Identify which cell holds the provided text, then report its (X, Y) central coordinate. 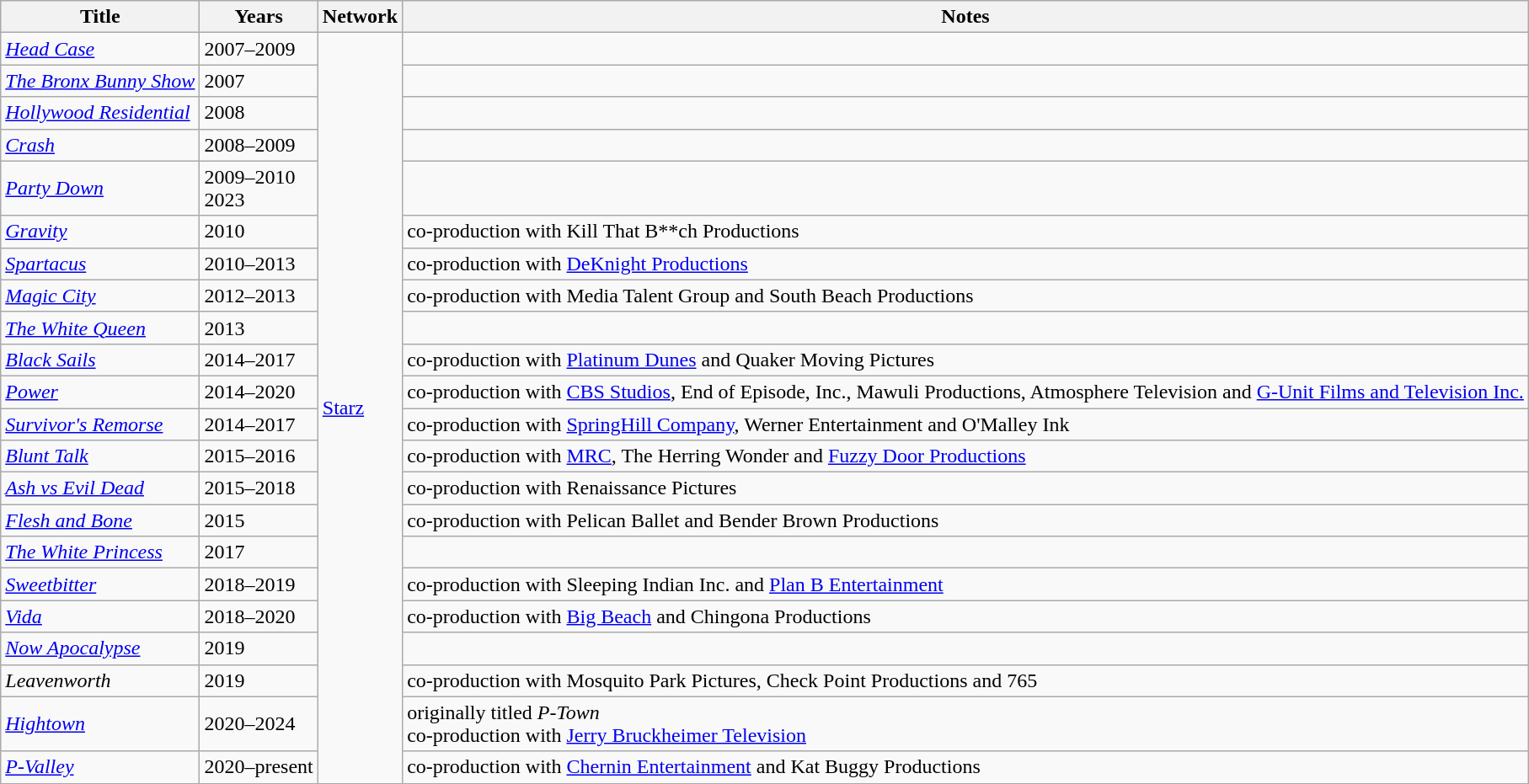
Title (100, 17)
Power (100, 392)
2008–2009 (259, 145)
co-production with Platinum Dunes and Quaker Moving Pictures (965, 360)
Hollywood Residential (100, 113)
co-production with DeKnight Productions (965, 264)
Black Sails (100, 360)
The White Queen (100, 328)
2013 (259, 328)
P-Valley (100, 767)
co-production with SpringHill Company, Werner Entertainment and O'Malley Ink (965, 424)
co-production with Chernin Entertainment and Kat Buggy Productions (965, 767)
2015 (259, 520)
2018–2020 (259, 616)
Years (259, 17)
2007 (259, 81)
Now Apocalypse (100, 648)
co-production with MRC, The Herring Wonder and Fuzzy Door Productions (965, 456)
2010–2013 (259, 264)
Flesh and Bone (100, 520)
2020–2024 (259, 724)
originally titled P-Townco-production with Jerry Bruckheimer Television (965, 724)
2007–2009 (259, 49)
Party Down (100, 189)
2009–20102023 (259, 189)
The White Princess (100, 552)
2015–2016 (259, 456)
co-production with Pelican Ballet and Bender Brown Productions (965, 520)
Blunt Talk (100, 456)
2014–2020 (259, 392)
co-production with CBS Studios, End of Episode, Inc., Mawuli Productions, Atmosphere Television and G-Unit Films and Television Inc. (965, 392)
Crash (100, 145)
2020–present (259, 767)
Vida (100, 616)
Sweetbitter (100, 584)
Survivor's Remorse (100, 424)
Gravity (100, 232)
2015–2018 (259, 488)
co-production with Big Beach and Chingona Productions (965, 616)
Starz (360, 408)
2018–2019 (259, 584)
2012–2013 (259, 296)
co-production with Media Talent Group and South Beach Productions (965, 296)
Head Case (100, 49)
The Bronx Bunny Show (100, 81)
2008 (259, 113)
Leavenworth (100, 680)
co-production with Sleeping Indian Inc. and Plan B Entertainment (965, 584)
Hightown (100, 724)
co-production with Kill That B**ch Productions (965, 232)
2010 (259, 232)
Notes (965, 17)
Magic City (100, 296)
Ash vs Evil Dead (100, 488)
2017 (259, 552)
Spartacus (100, 264)
co-production with Renaissance Pictures (965, 488)
co-production with Mosquito Park Pictures, Check Point Productions and 765 (965, 680)
Network (360, 17)
